From the cell containing the given text, extract its center point as (x, y) coordinate. 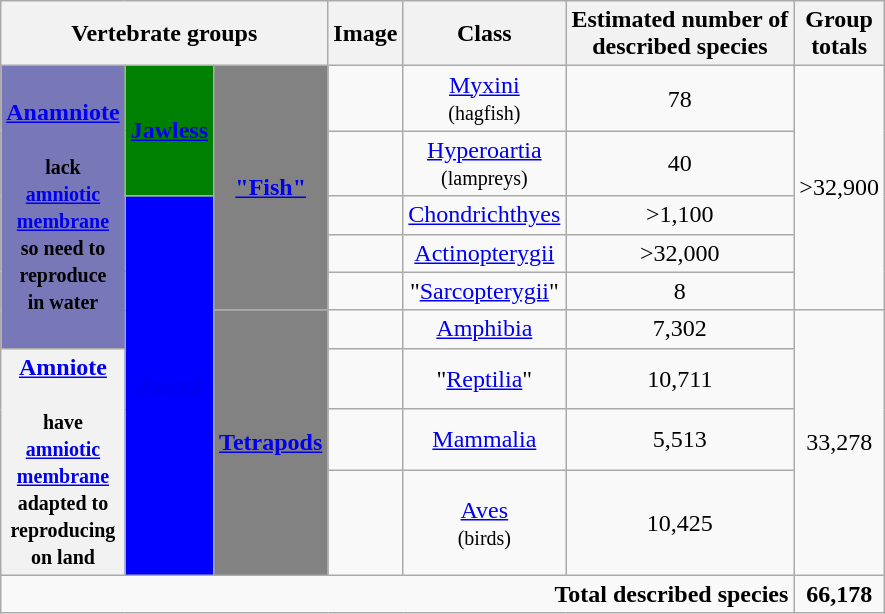
33,278 (840, 442)
Amphibia (484, 329)
40 (680, 164)
"Sarcopterygii" (484, 291)
Estimated number ofdescribed species (680, 34)
Class (484, 34)
Aves(birds) (484, 524)
Jawless (169, 131)
Jawed (169, 386)
Total described species (398, 594)
Grouptotals (840, 34)
Chondrichthyes (484, 215)
"Fish" (271, 188)
Image (366, 34)
Hyperoartia(lampreys) (484, 164)
5,513 (680, 440)
8 (680, 291)
Tetrapods (271, 442)
>1,100 (680, 215)
>32,900 (840, 188)
Vertebrate groups (164, 34)
78 (680, 98)
7,302 (680, 329)
Mammalia (484, 440)
Actinopterygii (484, 253)
Myxini(hagfish) (484, 98)
10,711 (680, 378)
Amniotehaveamnioticmembraneadapted toreproducingon land (63, 462)
Anamniotelackamnioticmembraneso need toreproducein water (63, 207)
>32,000 (680, 253)
66,178 (840, 594)
"Reptilia" (484, 378)
10,425 (680, 524)
